Pinpoint the cell where the given text exists, returning its (x, y) midpoint coordinate. 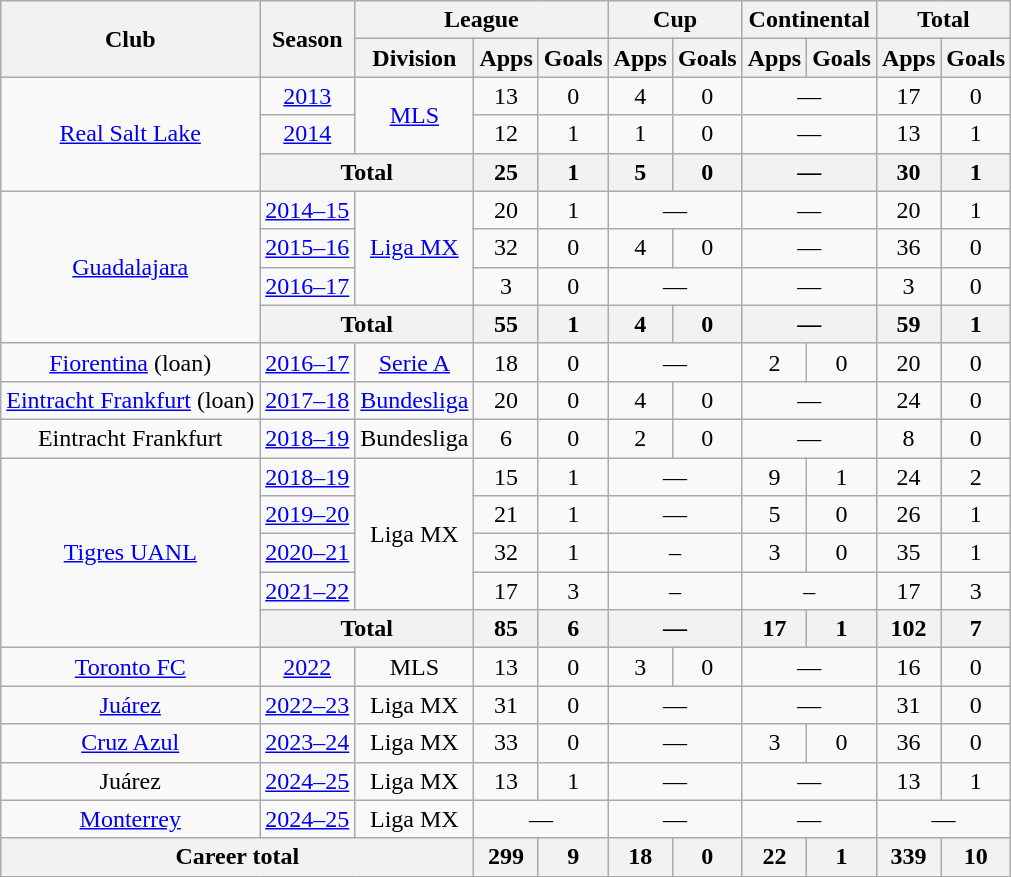
2014 (308, 134)
55 (506, 324)
299 (506, 857)
2014–15 (308, 210)
Guadalajara (130, 267)
Eintracht Frankfurt (loan) (130, 400)
League (482, 20)
7 (976, 629)
Club (130, 39)
Continental (809, 20)
2019–20 (308, 515)
85 (506, 629)
Serie A (414, 362)
2015–16 (308, 248)
Fiorentina (loan) (130, 362)
26 (908, 515)
33 (506, 743)
Cup (675, 20)
Season (308, 39)
Monterrey (130, 819)
10 (976, 857)
35 (908, 553)
Career total (238, 857)
Real Salt Lake (130, 134)
59 (908, 324)
2020–21 (308, 553)
16 (908, 667)
Toronto FC (130, 667)
Eintracht Frankfurt (130, 438)
Tigres UANL (130, 553)
2013 (308, 96)
21 (506, 515)
30 (908, 172)
2022 (308, 667)
22 (774, 857)
15 (506, 477)
2021–22 (308, 591)
8 (908, 438)
Division (414, 58)
2022–23 (308, 705)
339 (908, 857)
102 (908, 629)
25 (506, 172)
Cruz Azul (130, 743)
2017–18 (308, 400)
2023–24 (308, 743)
12 (506, 134)
